From the cell containing the given text, extract its center point as [x, y] coordinate. 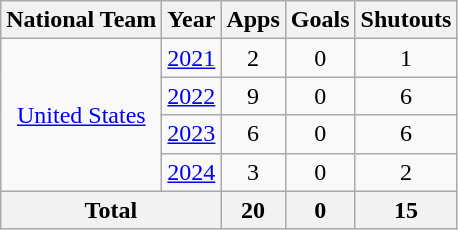
Year [192, 20]
2021 [192, 58]
Goals [320, 20]
2023 [192, 134]
3 [253, 172]
United States [82, 115]
Total [111, 210]
2022 [192, 96]
20 [253, 210]
1 [406, 58]
Shutouts [406, 20]
Apps [253, 20]
National Team [82, 20]
9 [253, 96]
2024 [192, 172]
15 [406, 210]
